Capture the cell that displays the provided text and extract its (X, Y) central coordinate. 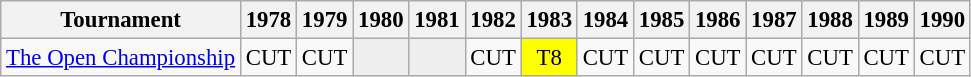
1978 (268, 20)
1983 (549, 20)
1985 (661, 20)
The Open Championship (121, 58)
1989 (886, 20)
Tournament (121, 20)
1990 (942, 20)
1981 (437, 20)
1984 (605, 20)
1979 (325, 20)
1987 (774, 20)
1982 (493, 20)
1986 (718, 20)
T8 (549, 58)
1980 (381, 20)
1988 (830, 20)
